Return the (x, y) coordinate for the center point of the cell that contains the specified text.  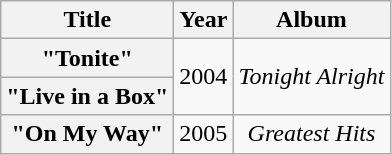
2004 (204, 77)
"Live in a Box" (88, 96)
"On My Way" (88, 134)
Greatest Hits (312, 134)
Title (88, 20)
2005 (204, 134)
"Tonite" (88, 58)
Album (312, 20)
Year (204, 20)
Tonight Alright (312, 77)
